Provide the [x, y] coordinate of the cell's center where the given text is located.  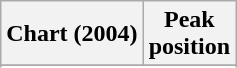
Chart (2004) [72, 34]
Peakposition [189, 34]
